Detect which cell encompasses the target text, then output its (X, Y) center coordinate. 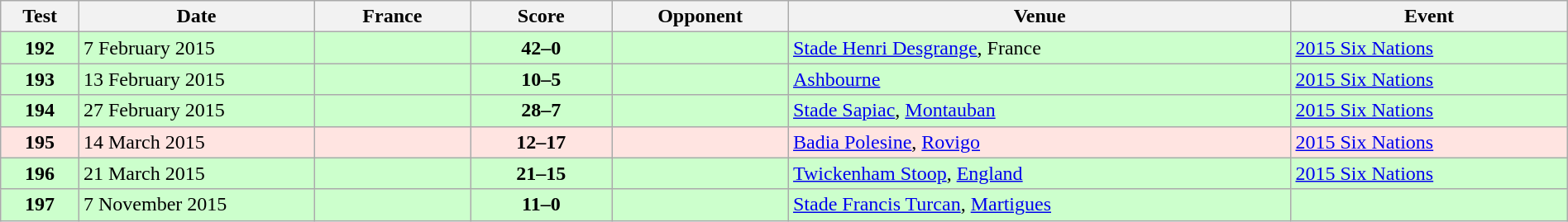
28–7 (541, 111)
192 (40, 48)
10–5 (541, 79)
197 (40, 205)
Ashbourne (1039, 79)
Stade Sapiac, Montauban (1039, 111)
Venue (1039, 17)
14 March 2015 (196, 142)
21 March 2015 (196, 173)
193 (40, 79)
Score (541, 17)
Badia Polesine, Rovigo (1039, 142)
Stade Henri Desgrange, France (1039, 48)
196 (40, 173)
194 (40, 111)
Event (1429, 17)
7 November 2015 (196, 205)
195 (40, 142)
42–0 (541, 48)
Twickenham Stoop, England (1039, 173)
Opponent (700, 17)
27 February 2015 (196, 111)
Stade Francis Turcan, Martigues (1039, 205)
13 February 2015 (196, 79)
Date (196, 17)
7 February 2015 (196, 48)
12–17 (541, 142)
21–15 (541, 173)
11–0 (541, 205)
Test (40, 17)
France (392, 17)
